Return the (X, Y) coordinate for the center point of the cell that contains the specified text.  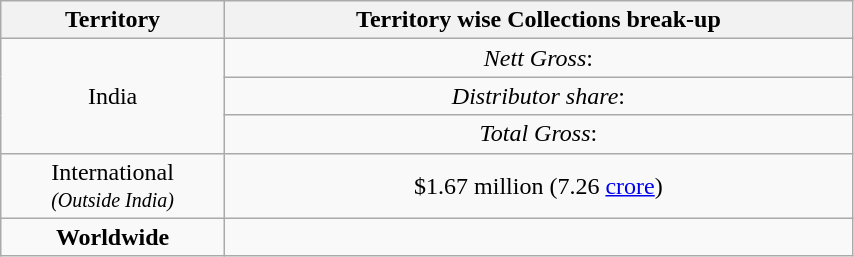
Territory wise Collections break-up (538, 20)
Distributor share: (538, 96)
India (113, 96)
$1.67 million (7.26 crore) (538, 186)
Nett Gross: (538, 58)
Worldwide (113, 237)
International (Outside India) (113, 186)
Total Gross: (538, 134)
Territory (113, 20)
